Find where the given text appears and provide that cell's center as [x, y] coordinate. 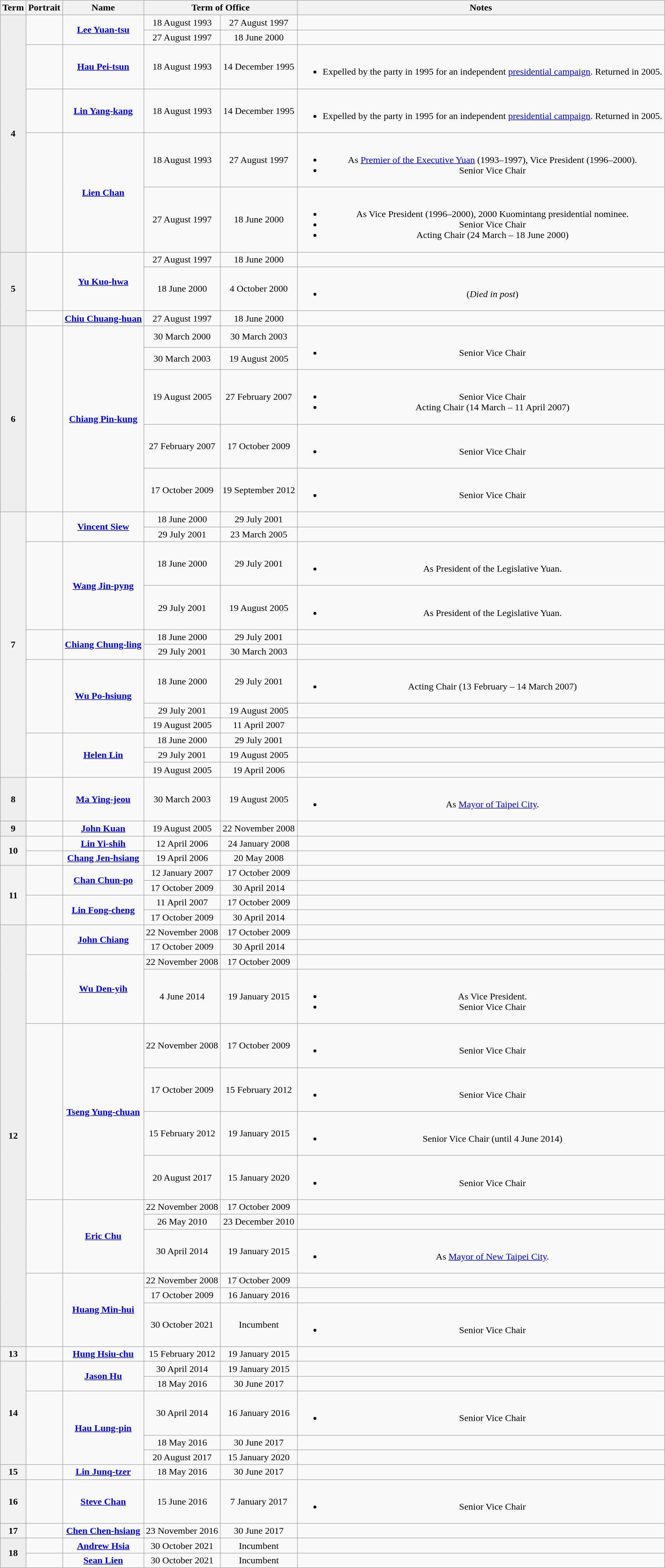
Chiang Pin-kung [104, 418]
Wang Jin-pyng [104, 586]
19 September 2012 [259, 490]
30 March 2000 [182, 337]
Lin Junq-tzer [104, 1472]
Notes [481, 8]
John Chiang [104, 940]
Chang Jen-hsiang [104, 858]
As Premier of the Executive Yuan (1993–1997), Vice President (1996–2000).Senior Vice Chair [481, 160]
Lin Fong-cheng [104, 910]
Lin Yi-shih [104, 843]
As Mayor of Taipei City. [481, 799]
Lin Yang-kang [104, 110]
23 November 2016 [182, 1531]
14 [13, 1413]
7 [13, 645]
4 October 2000 [259, 289]
20 May 2008 [259, 858]
Yu Kuo-hwa [104, 282]
7 January 2017 [259, 1501]
Chiang Chung-ling [104, 644]
4 June 2014 [182, 996]
Ma Ying-jeou [104, 799]
23 December 2010 [259, 1221]
Senior Vice Chair (until 4 June 2014) [481, 1133]
Chiu Chuang-huan [104, 318]
As Vice President.Senior Vice Chair [481, 996]
Chen Chen-hsiang [104, 1531]
Huang Min-hui [104, 1310]
Chan Chun-po [104, 880]
Hung Hsiu-chu [104, 1354]
John Kuan [104, 828]
Hau Lung-pin [104, 1428]
6 [13, 418]
Term [13, 8]
Wu Po-hsiung [104, 696]
26 May 2010 [182, 1221]
10 [13, 851]
Vincent Siew [104, 527]
12 January 2007 [182, 873]
23 March 2005 [259, 534]
13 [13, 1354]
8 [13, 799]
Helen Lin [104, 755]
Lee Yuan-tsu [104, 30]
(Died in post) [481, 289]
15 [13, 1472]
Portrait [44, 8]
18 [13, 1553]
Lien Chan [104, 192]
Tseng Yung-chuan [104, 1111]
11 [13, 895]
12 April 2006 [182, 843]
Sean Lien [104, 1560]
Senior Vice ChairActing Chair (14 March – 11 April 2007) [481, 397]
5 [13, 289]
15 June 2016 [182, 1501]
24 January 2008 [259, 843]
As Vice President (1996–2000), 2000 Kuomintang presidential nominee.Senior Vice ChairActing Chair (24 March – 18 June 2000) [481, 219]
As Mayor of New Taipei City. [481, 1251]
16 [13, 1501]
12 [13, 1136]
4 [13, 134]
Steve Chan [104, 1501]
Term of Office [221, 8]
Eric Chu [104, 1236]
17 [13, 1531]
Andrew Hsia [104, 1545]
9 [13, 828]
Name [104, 8]
Hau Pei-tsun [104, 67]
Jason Hu [104, 1376]
Wu Den-yih [104, 989]
Acting Chair (13 February – 14 March 2007) [481, 681]
